Output the (X, Y) coordinate of the center of the cell containing the given text.  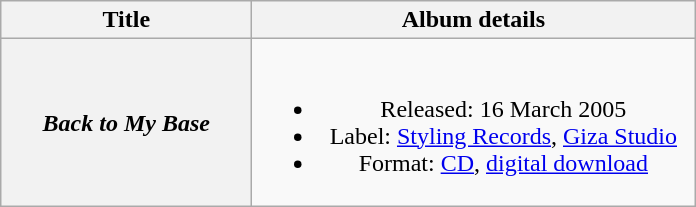
Title (126, 20)
Released: 16 March 2005Label: Styling Records, Giza StudioFormat: CD, digital download (474, 122)
Back to My Base (126, 122)
Album details (474, 20)
